For the text-containing cell, return its midpoint in (X, Y) coordinate format. 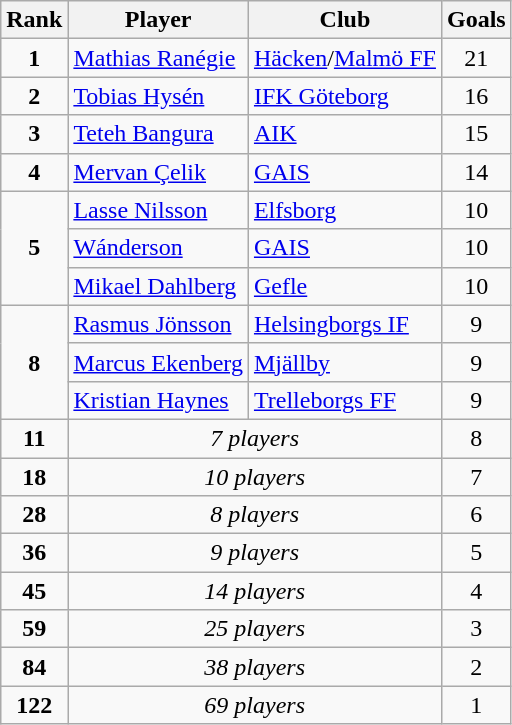
Teteh Bangura (158, 134)
14 players (255, 591)
Lasse Nilsson (158, 210)
Mervan Çelik (158, 172)
7 players (255, 438)
36 (34, 553)
Wánderson (158, 248)
59 (34, 629)
122 (34, 705)
11 (34, 438)
6 (476, 515)
10 players (255, 477)
Club (344, 20)
Marcus Ekenberg (158, 362)
25 players (255, 629)
Mjällby (344, 362)
Häcken/Malmö FF (344, 58)
AIK (344, 134)
21 (476, 58)
38 players (255, 667)
Rasmus Jönsson (158, 324)
18 (34, 477)
8 players (255, 515)
16 (476, 96)
7 (476, 477)
Mathias Ranégie (158, 58)
Goals (476, 20)
Helsingborgs IF (344, 324)
Gefle (344, 286)
69 players (255, 705)
Rank (34, 20)
9 players (255, 553)
28 (34, 515)
Elfsborg (344, 210)
Mikael Dahlberg (158, 286)
Player (158, 20)
Tobias Hysén (158, 96)
14 (476, 172)
45 (34, 591)
15 (476, 134)
Kristian Haynes (158, 400)
84 (34, 667)
IFK Göteborg (344, 96)
Trelleborgs FF (344, 400)
